Locate the cell with the specified text and output its (x, y) center coordinate. 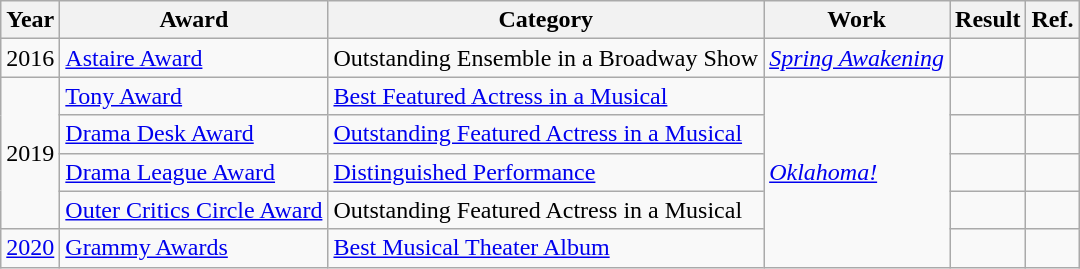
Ref. (1052, 20)
Tony Award (194, 96)
2019 (30, 153)
Grammy Awards (194, 248)
Oklahoma! (857, 172)
Drama League Award (194, 172)
Work (857, 20)
Year (30, 20)
Best Featured Actress in a Musical (546, 96)
Distinguished Performance (546, 172)
Category (546, 20)
Result (988, 20)
Outstanding Ensemble in a Broadway Show (546, 58)
Award (194, 20)
2016 (30, 58)
Outer Critics Circle Award (194, 210)
Spring Awakening (857, 58)
2020 (30, 248)
Best Musical Theater Album (546, 248)
Drama Desk Award (194, 134)
Astaire Award (194, 58)
